Pinpoint the cell where the given text exists, returning its [x, y] midpoint coordinate. 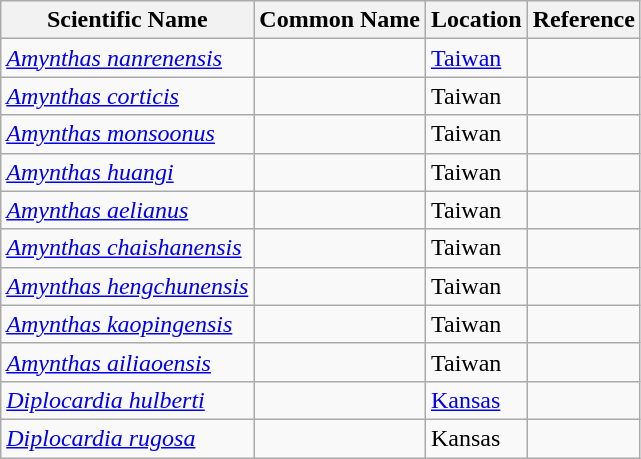
Amynthas ailiaoensis [128, 362]
Amynthas chaishanensis [128, 248]
Amynthas aelianus [128, 210]
Amynthas huangi [128, 172]
Reference [584, 20]
Scientific Name [128, 20]
Common Name [340, 20]
Location [476, 20]
Diplocardia hulberti [128, 400]
Amynthas monsoonus [128, 134]
Amynthas nanrenensis [128, 58]
Diplocardia rugosa [128, 438]
Amynthas corticis [128, 96]
Amynthas kaopingensis [128, 324]
Amynthas hengchunensis [128, 286]
